Output the (x, y) coordinate of the center of the cell containing the given text.  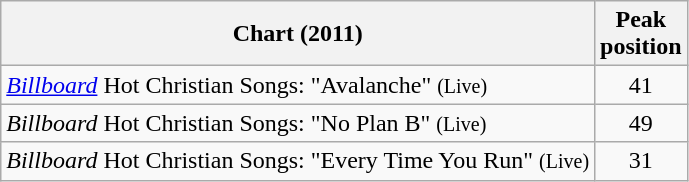
Billboard Hot Christian Songs: "Every Time You Run" (Live) (298, 161)
Chart (2011) (298, 34)
41 (641, 85)
Billboard Hot Christian Songs: "Avalanche" (Live) (298, 85)
Billboard Hot Christian Songs: "No Plan B" (Live) (298, 123)
49 (641, 123)
Peakposition (641, 34)
31 (641, 161)
